Return the (X, Y) coordinate for the center point of the cell that contains the specified text.  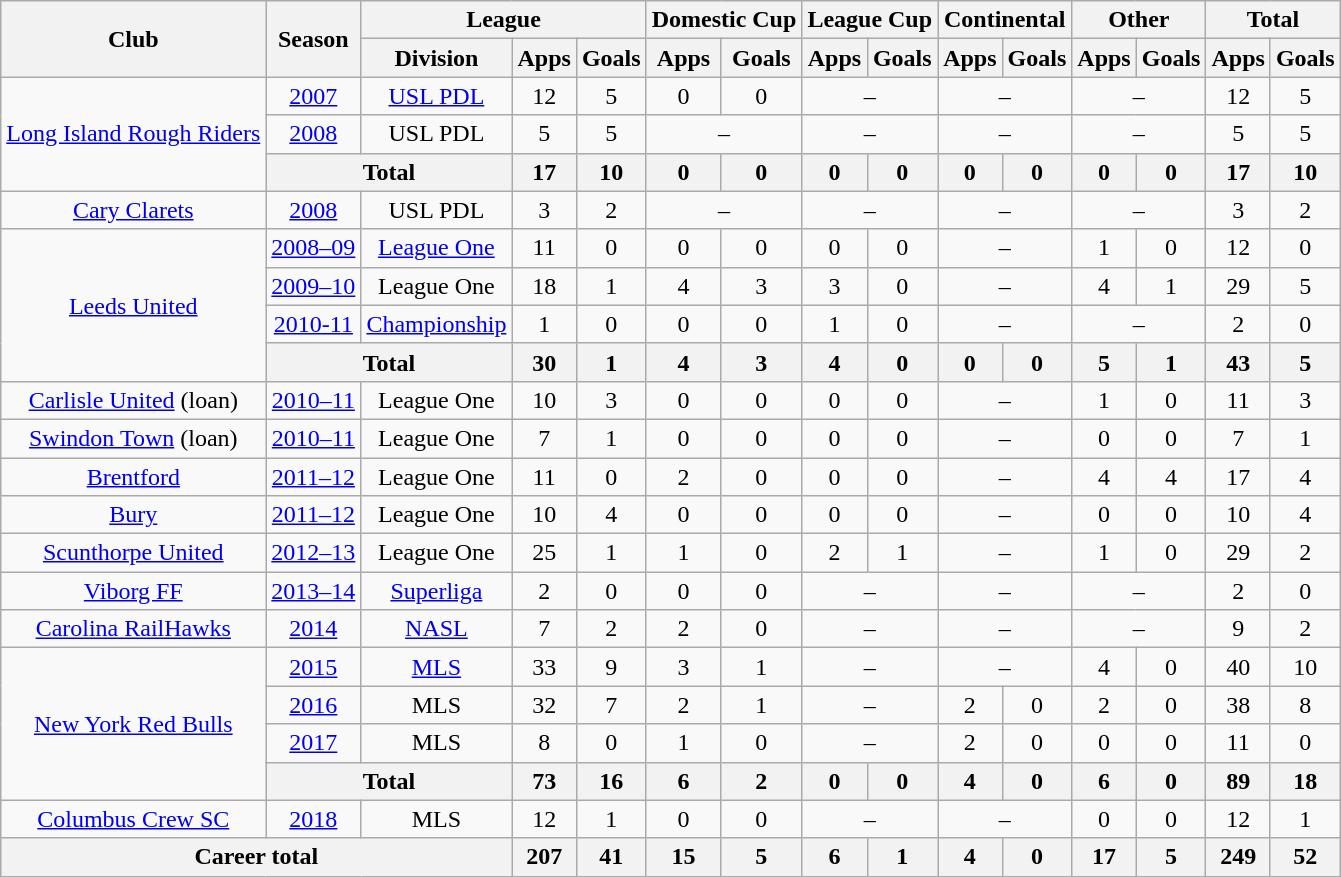
40 (1238, 667)
Continental (1005, 20)
207 (544, 857)
Columbus Crew SC (134, 819)
Long Island Rough Riders (134, 134)
33 (544, 667)
Season (314, 39)
32 (544, 705)
Leeds United (134, 305)
Club (134, 39)
2013–14 (314, 591)
89 (1238, 781)
Carolina RailHawks (134, 629)
25 (544, 553)
2009–10 (314, 286)
Scunthorpe United (134, 553)
52 (1305, 857)
2007 (314, 96)
NASL (436, 629)
Championship (436, 324)
41 (611, 857)
Carlisle United (loan) (134, 400)
2008–09 (314, 248)
73 (544, 781)
Domestic Cup (724, 20)
Cary Clarets (134, 210)
League (504, 20)
Viborg FF (134, 591)
15 (684, 857)
2015 (314, 667)
2018 (314, 819)
Brentford (134, 477)
Bury (134, 515)
38 (1238, 705)
Division (436, 58)
Career total (256, 857)
2016 (314, 705)
Superliga (436, 591)
New York Red Bulls (134, 724)
Swindon Town (loan) (134, 438)
2012–13 (314, 553)
30 (544, 362)
2010-11 (314, 324)
43 (1238, 362)
League Cup (870, 20)
16 (611, 781)
2017 (314, 743)
Other (1139, 20)
249 (1238, 857)
2014 (314, 629)
